Output the [X, Y] coordinate of the center of the cell containing the given text.  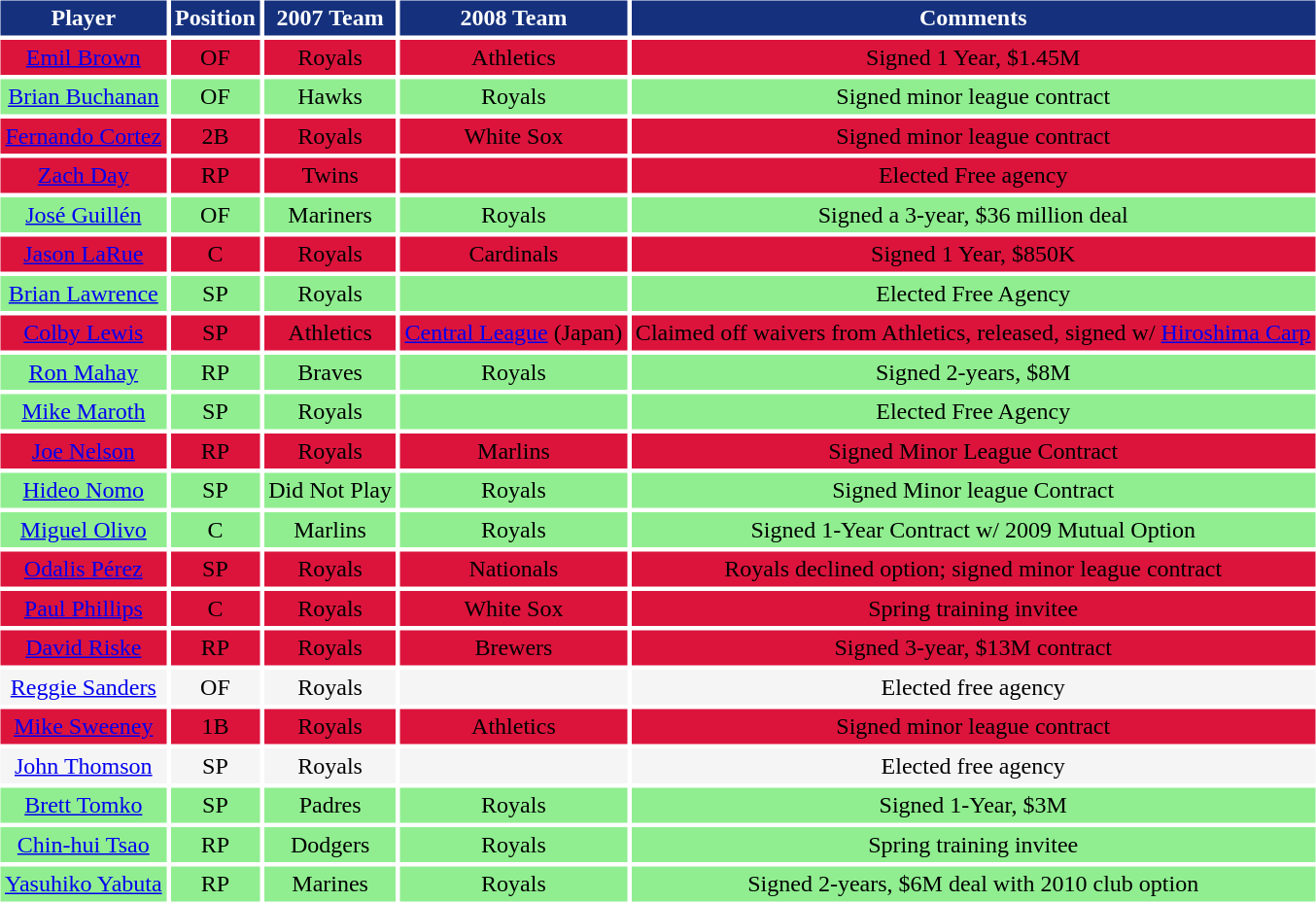
Signed 2-years, $8M [973, 372]
John Thomson [84, 766]
Twins [330, 175]
Elected Free agency [973, 175]
2B [216, 136]
Central League (Japan) [513, 332]
Paul Phillips [84, 608]
Padres [330, 805]
Mariners [330, 215]
Signed 1 Year, $850K [973, 255]
Signed 1 Year, $1.45M [973, 57]
2008 Team [513, 17]
Odalis Pérez [84, 570]
Signed a 3-year, $36 million deal [973, 215]
Mike Maroth [84, 412]
Signed 1-Year, $3M [973, 805]
Brett Tomko [84, 805]
Royals declined option; signed minor league contract [973, 570]
Mike Sweeney [84, 727]
Joe Nelson [84, 451]
2007 Team [330, 17]
Brian Buchanan [84, 97]
Brian Lawrence [84, 294]
Jason LaRue [84, 255]
José Guillén [84, 215]
1B [216, 727]
Zach Day [84, 175]
Colby Lewis [84, 332]
Marines [330, 885]
Signed Minor League Contract [973, 451]
Did Not Play [330, 490]
Ron Mahay [84, 372]
Position [216, 17]
Brewers [513, 647]
Signed Minor league Contract [973, 490]
Miguel Olivo [84, 530]
Hawks [330, 97]
Nationals [513, 570]
David Riske [84, 647]
Fernando Cortez [84, 136]
Hideo Nomo [84, 490]
Braves [330, 372]
Comments [973, 17]
Signed 3-year, $13M contract [973, 647]
Signed 1-Year Contract w/ 2009 Mutual Option [973, 530]
Reggie Sanders [84, 687]
Emil Brown [84, 57]
Chin-hui Tsao [84, 845]
Player [84, 17]
Signed 2-years, $6M deal with 2010 club option [973, 885]
Claimed off waivers from Athletics, released, signed w/ Hiroshima Carp [973, 332]
Cardinals [513, 255]
Yasuhiko Yabuta [84, 885]
Dodgers [330, 845]
